Extract the (x, y) coordinate from the center of the cell holding the provided text.  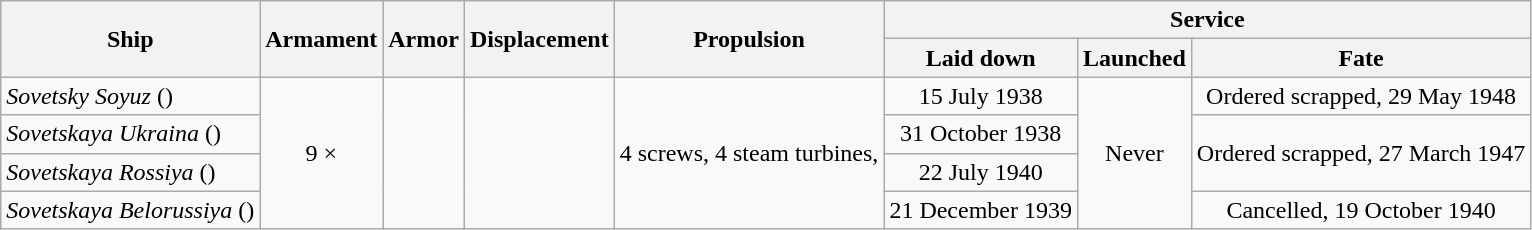
Never (1135, 153)
9 × (322, 153)
22 July 1940 (981, 172)
Ordered scrapped, 29 May 1948 (1361, 96)
Displacement (539, 39)
21 December 1939 (981, 210)
Ship (130, 39)
Fate (1361, 58)
Cancelled, 19 October 1940 (1361, 210)
31 October 1938 (981, 134)
Armor (424, 39)
Armament (322, 39)
Sovetskaya Ukraina () (130, 134)
4 screws, 4 steam turbines, (749, 153)
15 July 1938 (981, 96)
Propulsion (749, 39)
Service (1208, 20)
Sovetskaya Rossiya () (130, 172)
Sovetsky Soyuz () (130, 96)
Launched (1135, 58)
Ordered scrapped, 27 March 1947 (1361, 153)
Laid down (981, 58)
Sovetskaya Belorussiya () (130, 210)
